Return the [X, Y] coordinate for the center point of the cell that contains the specified text.  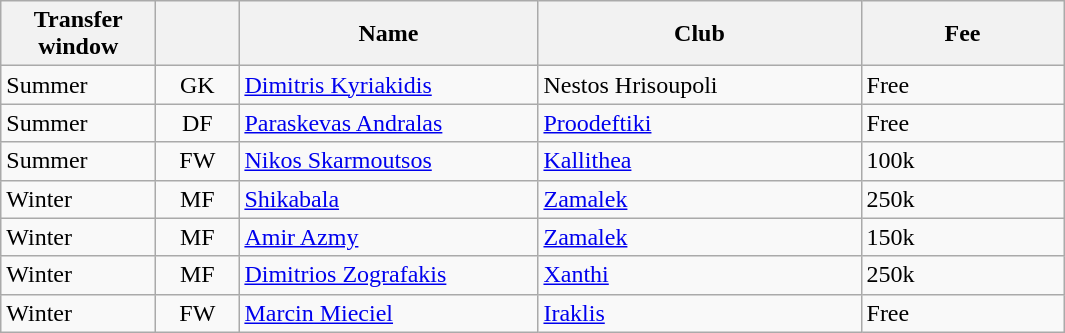
Paraskevas Andralas [388, 123]
Transfer window [78, 34]
GK [198, 85]
Νestos Hrisoupoli [700, 85]
Club [700, 34]
Marcin Mieciel [388, 313]
Dimitrios Zografakis [388, 275]
150k [962, 237]
Proodeftiki [700, 123]
Name [388, 34]
Iraklis [700, 313]
DF [198, 123]
Dimitris Kyriakidis [388, 85]
Amir Azmy [388, 237]
100k [962, 161]
Nikos Skarmoutsos [388, 161]
Fee [962, 34]
Shikabala [388, 199]
Kallithea [700, 161]
Xanthi [700, 275]
